Search for the cell housing the specified text and yield its [X, Y] center coordinate. 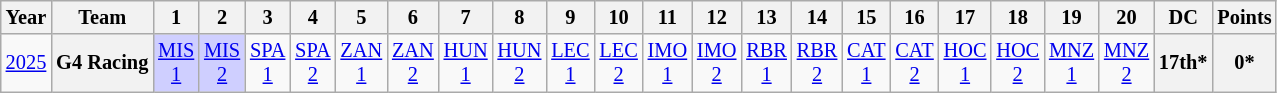
10 [619, 17]
Team [102, 17]
20 [1126, 17]
17 [966, 17]
11 [668, 17]
LEC2 [619, 63]
7 [466, 17]
ZAN1 [361, 63]
0* [1244, 63]
LEC1 [570, 63]
1 [176, 17]
19 [1072, 17]
CAT2 [914, 63]
IMO2 [716, 63]
2 [222, 17]
13 [766, 17]
HOC1 [966, 63]
18 [1018, 17]
MNZ2 [1126, 63]
3 [268, 17]
G4 Racing [102, 63]
6 [413, 17]
RBR1 [766, 63]
MIS2 [222, 63]
Year [26, 17]
MNZ1 [1072, 63]
8 [519, 17]
SPA2 [312, 63]
12 [716, 17]
HUN1 [466, 63]
ZAN2 [413, 63]
5 [361, 17]
16 [914, 17]
MIS1 [176, 63]
HUN2 [519, 63]
HOC2 [1018, 63]
17th* [1183, 63]
4 [312, 17]
CAT1 [866, 63]
SPA1 [268, 63]
14 [817, 17]
Points [1244, 17]
15 [866, 17]
2025 [26, 63]
DC [1183, 17]
IMO1 [668, 63]
9 [570, 17]
RBR2 [817, 63]
